Scan for the cell matching the given text and deliver its [x, y] coordinate at center. 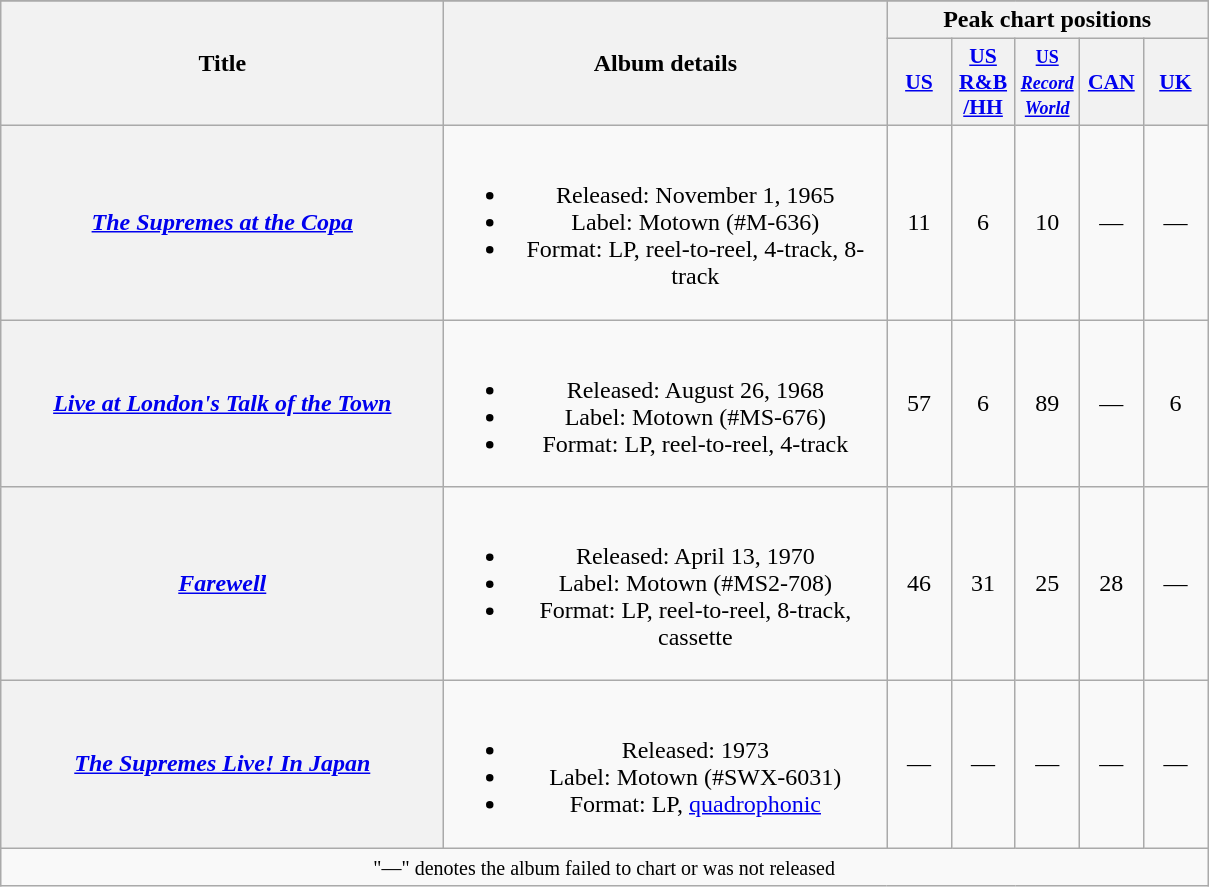
10 [1047, 222]
The Supremes at the Copa [222, 222]
Released: August 26, 1968Label: Motown (#MS-676)Format: LP, reel-to-reel, 4-track [666, 404]
25 [1047, 584]
USR&B/HH [983, 82]
Live at London's Talk of the Town [222, 404]
46 [919, 584]
31 [983, 584]
89 [1047, 404]
US [919, 82]
57 [919, 404]
The Supremes Live! In Japan [222, 764]
Released: April 13, 1970Label: Motown (#MS2-708)Format: LP, reel-to-reel, 8-track, cassette [666, 584]
Released: November 1, 1965Label: Motown (#M-636)Format: LP, reel-to-reel, 4-track, 8-track [666, 222]
USRecord World [1047, 82]
Title [222, 64]
UK [1175, 82]
"—" denotes the album failed to chart or was not released [604, 867]
28 [1111, 584]
11 [919, 222]
Released: 1973Label: Motown (#SWX-6031)Format: LP, quadrophonic [666, 764]
CAN [1111, 82]
Peak chart positions [1048, 20]
Album details [666, 64]
Farewell [222, 584]
